Pinpoint the cell where the given text exists, returning its (X, Y) midpoint coordinate. 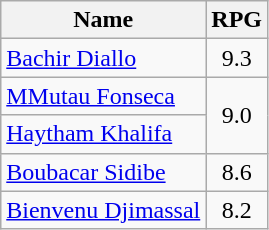
Boubacar Sidibe (104, 172)
Name (104, 20)
8.2 (237, 210)
9.0 (237, 115)
RPG (237, 20)
Bachir Diallo (104, 58)
Bienvenu Djimassal (104, 210)
Haytham Khalifa (104, 134)
8.6 (237, 172)
MMutau Fonseca (104, 96)
9.3 (237, 58)
